Determine the [x, y] coordinate at the center of the cell enclosing the given text.  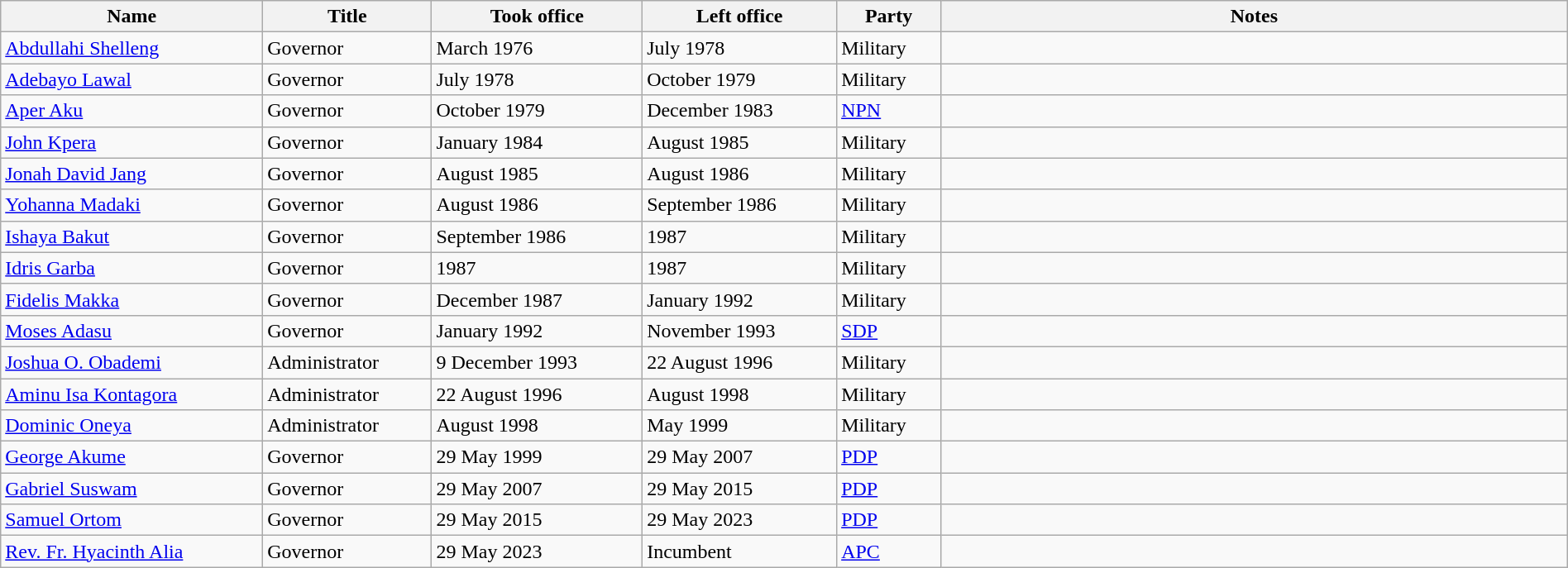
Notes [1254, 17]
Joshua O. Obademi [132, 362]
Incumbent [739, 551]
9 December 1993 [538, 362]
Party [889, 17]
Took office [538, 17]
Adebayo Lawal [132, 79]
December 1987 [538, 299]
May 1999 [739, 426]
Dominic Oneya [132, 426]
Idris Garba [132, 268]
Moses Adasu [132, 331]
Rev. Fr. Hyacinth Alia [132, 551]
Name [132, 17]
Fidelis Makka [132, 299]
Yohanna Madaki [132, 205]
Aminu Isa Kontagora [132, 394]
Gabriel Suswam [132, 489]
George Akume [132, 457]
January 1984 [538, 142]
March 1976 [538, 48]
John Kpera [132, 142]
Aper Aku [132, 111]
Title [347, 17]
December 1983 [739, 111]
APC [889, 551]
Ishaya Bakut [132, 236]
Samuel Ortom [132, 520]
NPN [889, 111]
Left office [739, 17]
Abdullahi Shelleng [132, 48]
Jonah David Jang [132, 174]
November 1993 [739, 331]
SDP [889, 331]
29 May 1999 [538, 457]
